Find where the given text appears and provide that cell's center as [x, y] coordinate. 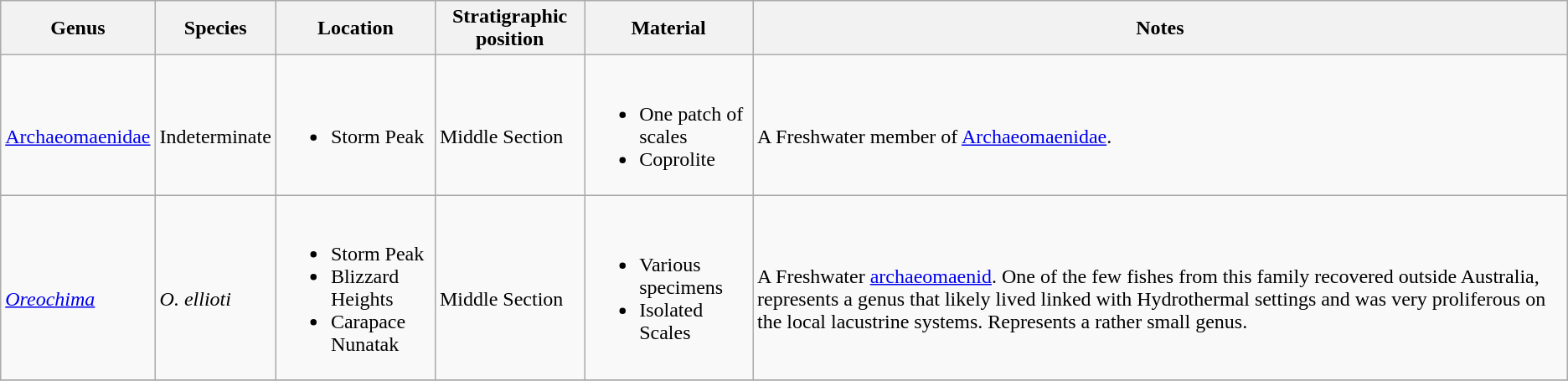
Species [215, 28]
Material [668, 28]
Storm Peak [355, 126]
Notes [1159, 28]
Storm PeakBlizzard HeightsCarapace Nunatak [355, 288]
Various specimensIsolated Scales [668, 288]
Stratigraphic position [509, 28]
Indeterminate [215, 126]
Genus [78, 28]
Location [355, 28]
One patch of scalesCoprolite [668, 126]
O. ellioti [215, 288]
A Freshwater member of Archaeomaenidae. [1159, 126]
Archaeomaenidae [78, 126]
Oreochima [78, 288]
